Return [X, Y] of the center of cell containing provided text 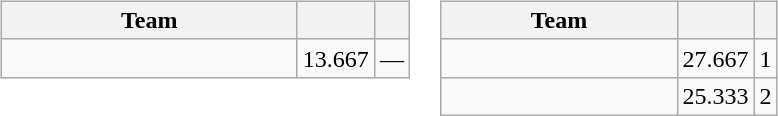
13.667 [336, 58]
25.333 [716, 96]
2 [766, 96]
27.667 [716, 58]
1 [766, 58]
— [392, 58]
